Search for the cell housing the specified text and yield its (x, y) center coordinate. 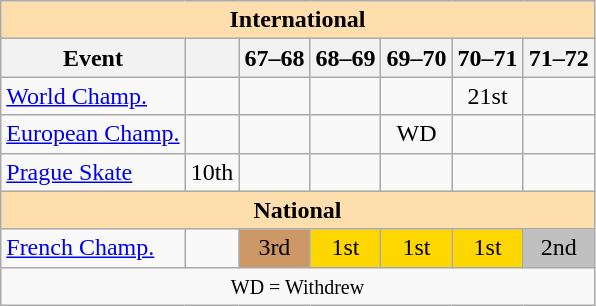
National (298, 210)
70–71 (488, 58)
10th (212, 172)
Event (93, 58)
French Champ. (93, 248)
WD = Withdrew (298, 286)
European Champ. (93, 134)
International (298, 20)
Prague Skate (93, 172)
2nd (558, 248)
World Champ. (93, 96)
WD (416, 134)
69–70 (416, 58)
67–68 (274, 58)
3rd (274, 248)
21st (488, 96)
68–69 (346, 58)
71–72 (558, 58)
